Determine the (X, Y) coordinate at the center of the cell enclosing the given text.  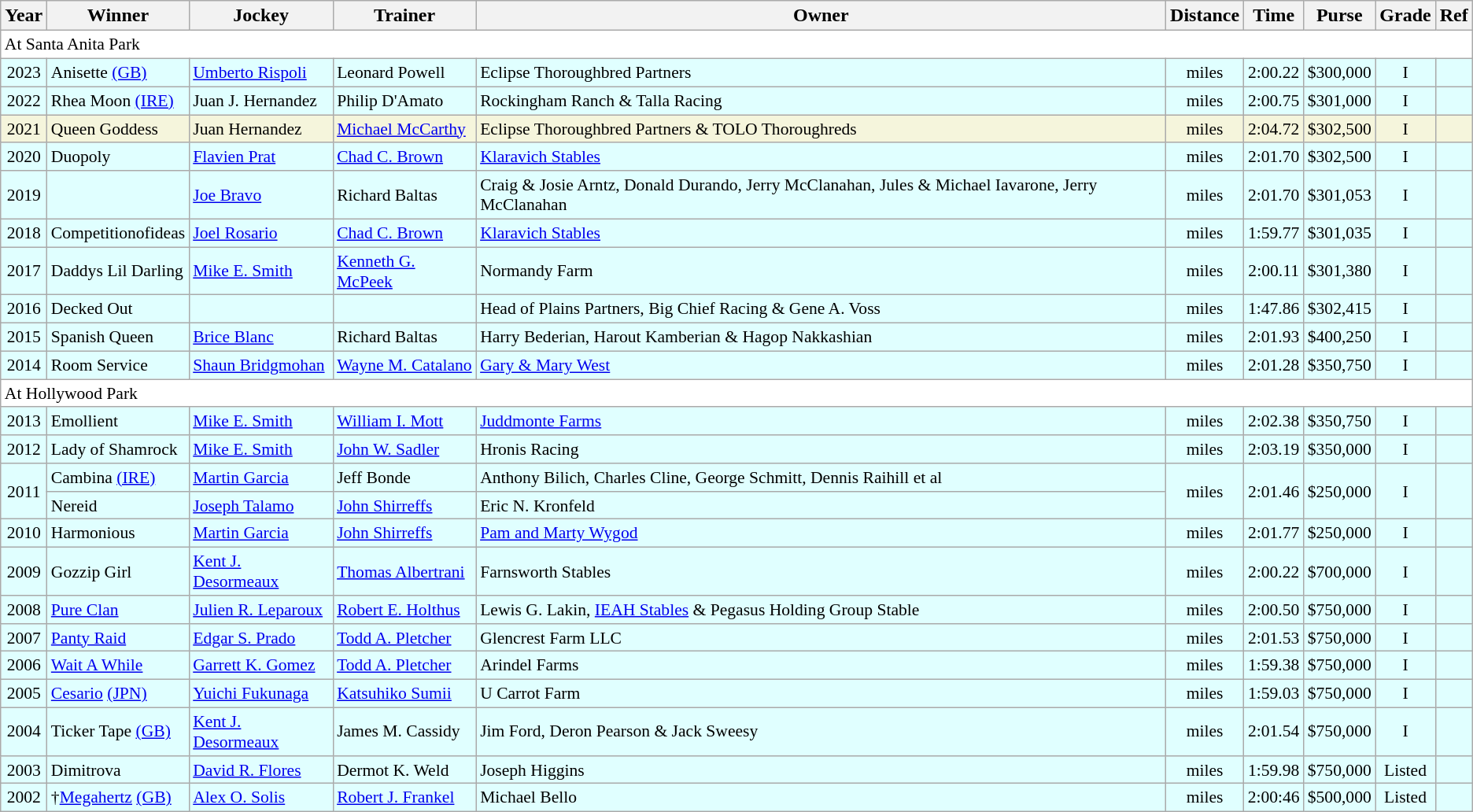
2013 (24, 421)
Lewis G. Lakin, IEAH Stables & Pegasus Holding Group Stable (821, 610)
Gary & Mary West (821, 365)
2021 (24, 129)
2:00.50 (1274, 610)
James M. Cassidy (404, 732)
1:47.86 (1274, 309)
1:59.98 (1274, 770)
Anisette (GB) (118, 72)
Wait A While (118, 666)
$301,380 (1339, 271)
Edgar S. Prado (261, 637)
Cesario (JPN) (118, 693)
Spanish Queen (118, 337)
Katsuhiko Sumii (404, 693)
Ref (1454, 16)
2002 (24, 798)
2008 (24, 610)
Alex O. Solis (261, 798)
Grade (1405, 16)
Ticker Tape (GB) (118, 732)
Thomas Albertrani (404, 571)
Jockey (261, 16)
1:59.77 (1274, 233)
1:59.38 (1274, 666)
2:01.46 (1274, 491)
2018 (24, 233)
Jim Ford, Deron Pearson & Jack Sweesy (821, 732)
2006 (24, 666)
$302,415 (1339, 309)
Eclipse Thoroughbred Partners & TOLO Thoroughreds (821, 129)
1:59.03 (1274, 693)
David R. Flores (261, 770)
Harry Bederian, Harout Kamberian & Hagop Nakkashian (821, 337)
2:00:46 (1274, 798)
Rockingham Ranch & Talla Racing (821, 101)
Nereid (118, 505)
Shaun Bridgmohan (261, 365)
2014 (24, 365)
Joseph Higgins (821, 770)
U Carrot Farm (821, 693)
$301,053 (1339, 195)
Philip D'Amato (404, 101)
2016 (24, 309)
Umberto Rispoli (261, 72)
Hronis Racing (821, 449)
Garrett K. Gomez (261, 666)
2:01.77 (1274, 533)
2:03.19 (1274, 449)
2:00.75 (1274, 101)
Purse (1339, 16)
$301,000 (1339, 101)
Time (1274, 16)
Juan J. Hernandez (261, 101)
Juddmonte Farms (821, 421)
Pure Clan (118, 610)
Decked Out (118, 309)
Robert J. Frankel (404, 798)
Yuichi Fukunaga (261, 693)
Trainer (404, 16)
$300,000 (1339, 72)
Normandy Farm (821, 271)
Gozzip Girl (118, 571)
At Santa Anita Park (736, 45)
2:04.72 (1274, 129)
2:02.38 (1274, 421)
At Hollywood Park (736, 393)
Rhea Moon (IRE) (118, 101)
William I. Mott (404, 421)
2017 (24, 271)
Glencrest Farm LLC (821, 637)
Duopoly (118, 157)
†Megahertz (GB) (118, 798)
$500,000 (1339, 798)
Kenneth G. McPeek (404, 271)
2003 (24, 770)
Competitionofideas (118, 233)
Dermot K. Weld (404, 770)
Panty Raid (118, 637)
Pam and Marty Wygod (821, 533)
Leonard Powell (404, 72)
Eric N. Kronfeld (821, 505)
2023 (24, 72)
2:01.53 (1274, 637)
Joseph Talamo (261, 505)
2011 (24, 491)
Eclipse Thoroughbred Partners (821, 72)
$301,035 (1339, 233)
Joel Rosario (261, 233)
Brice Blanc (261, 337)
Michael McCarthy (404, 129)
2:01.54 (1274, 732)
2012 (24, 449)
2020 (24, 157)
2015 (24, 337)
$700,000 (1339, 571)
Craig & Josie Arntz, Donald Durando, Jerry McClanahan, Jules & Michael Iavarone, Jerry McClanahan (821, 195)
2:01.93 (1274, 337)
Wayne M. Catalano (404, 365)
Owner (821, 16)
Arindel Farms (821, 666)
2019 (24, 195)
Juan Hernandez (261, 129)
Joe Bravo (261, 195)
Julien R. Leparoux (261, 610)
Lady of Shamrock (118, 449)
$350,000 (1339, 449)
Queen Goddess (118, 129)
2:00.11 (1274, 271)
Jeff Bonde (404, 478)
2:01.28 (1274, 365)
Room Service (118, 365)
Dimitrova (118, 770)
2005 (24, 693)
2010 (24, 533)
Head of Plains Partners, Big Chief Racing & Gene A. Voss (821, 309)
Daddys Lil Darling (118, 271)
2007 (24, 637)
Year (24, 16)
Michael Bello (821, 798)
Emollient (118, 421)
2009 (24, 571)
2022 (24, 101)
2004 (24, 732)
Anthony Bilich, Charles Cline, George Schmitt, Dennis Raihill et al (821, 478)
Winner (118, 16)
John W. Sadler (404, 449)
Distance (1205, 16)
Cambina (IRE) (118, 478)
Harmonious (118, 533)
$400,250 (1339, 337)
Flavien Prat (261, 157)
Robert E. Holthus (404, 610)
Farnsworth Stables (821, 571)
